Determine the (x, y) coordinate at the center of the cell enclosing the given text.  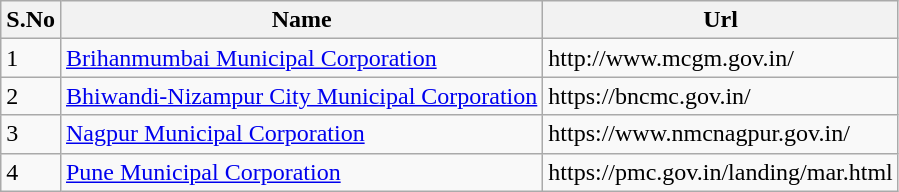
S.No (31, 20)
1 (31, 58)
4 (31, 172)
http://www.mcgm.gov.in/ (721, 58)
2 (31, 96)
https://bncmc.gov.in/ (721, 96)
Pune Municipal Corporation (301, 172)
Brihanmumbai Municipal Corporation (301, 58)
Bhiwandi-Nizampur City Municipal Corporation (301, 96)
https://www.nmcnagpur.gov.in/ (721, 134)
Nagpur Municipal Corporation (301, 134)
Url (721, 20)
https://pmc.gov.in/landing/mar.html (721, 172)
3 (31, 134)
Name (301, 20)
